Search for the cell housing the specified text and yield its (x, y) center coordinate. 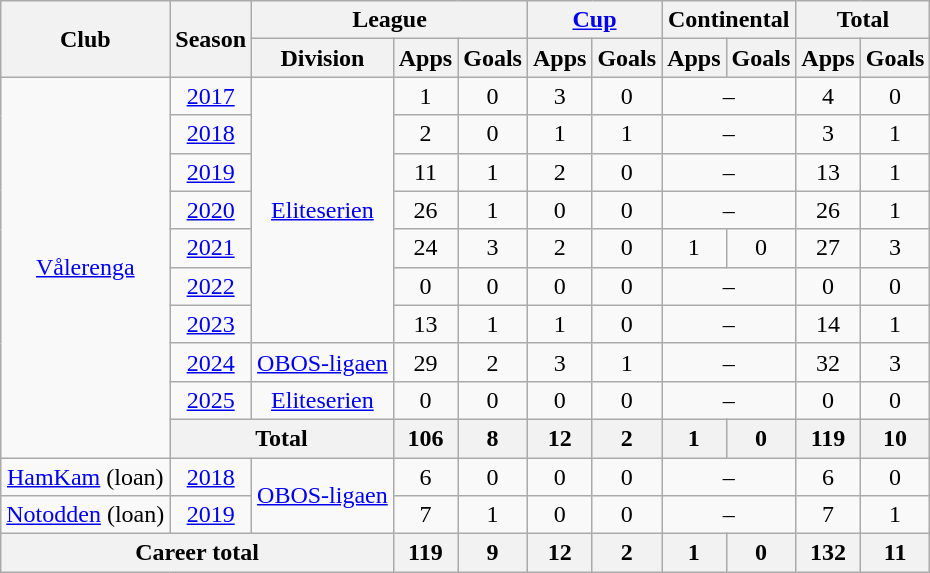
Notodden (loan) (86, 515)
14 (828, 324)
24 (425, 248)
106 (425, 438)
2022 (211, 286)
Cup (594, 20)
2023 (211, 324)
2020 (211, 210)
4 (828, 96)
HamKam (loan) (86, 477)
Vålerenga (86, 268)
10 (895, 438)
Division (323, 58)
132 (828, 553)
League (390, 20)
Career total (198, 553)
Club (86, 39)
2021 (211, 248)
2017 (211, 96)
Season (211, 39)
29 (425, 362)
2025 (211, 400)
32 (828, 362)
Continental (729, 20)
27 (828, 248)
9 (493, 553)
2024 (211, 362)
8 (493, 438)
